Output the [x, y] coordinate of the center of the cell containing the given text.  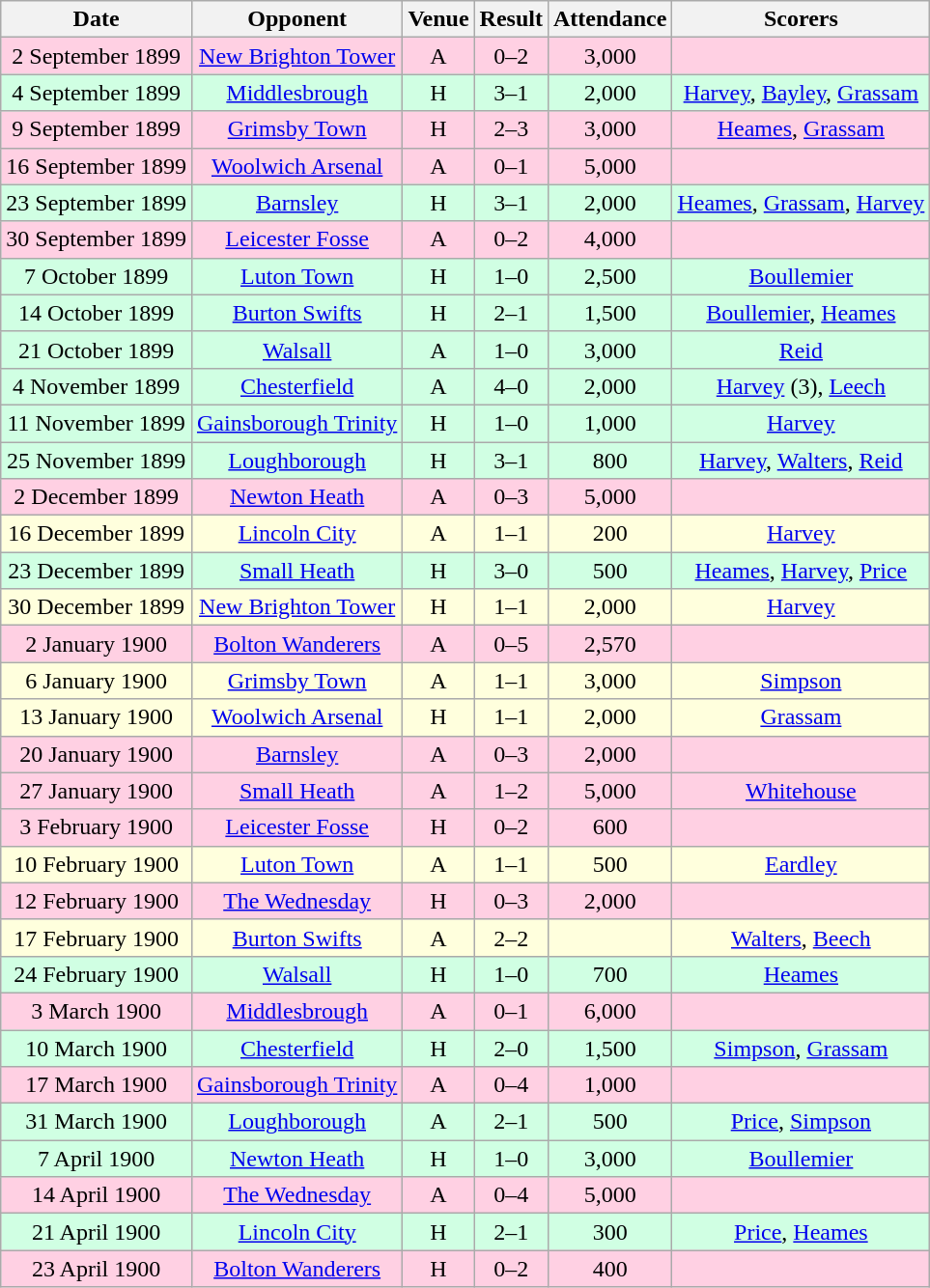
3 February 1900 [97, 827]
16 December 1899 [97, 534]
31 March 1900 [97, 1122]
Simpson, Grassam [802, 1048]
17 March 1900 [97, 1085]
1–2 [511, 791]
30 December 1899 [97, 607]
4–0 [511, 386]
23 December 1899 [97, 571]
6 January 1900 [97, 681]
10 March 1900 [97, 1048]
Price, Heames [802, 1232]
800 [609, 461]
Heames, Grassam, Harvey [802, 203]
17 February 1900 [97, 938]
4,000 [609, 239]
30 September 1899 [97, 239]
Harvey, Bayley, Grassam [802, 93]
Reid [802, 350]
2 September 1899 [97, 56]
4 November 1899 [97, 386]
7 October 1899 [97, 276]
4 September 1899 [97, 93]
16 September 1899 [97, 166]
Harvey, Walters, Reid [802, 461]
2,500 [609, 276]
23 September 1899 [97, 203]
600 [609, 827]
400 [609, 1269]
Heames [802, 974]
0–5 [511, 644]
7 April 1900 [97, 1159]
2–3 [511, 129]
6,000 [609, 1011]
10 February 1900 [97, 864]
23 April 1900 [97, 1269]
Price, Simpson [802, 1122]
2–0 [511, 1048]
Attendance [609, 19]
Venue [438, 19]
11 November 1899 [97, 423]
Whitehouse [802, 791]
Harvey (3), Leech [802, 386]
13 January 1900 [97, 717]
700 [609, 974]
300 [609, 1232]
Eardley [802, 864]
14 October 1899 [97, 313]
Opponent [296, 19]
3 March 1900 [97, 1011]
2–2 [511, 938]
200 [609, 534]
25 November 1899 [97, 461]
Heames, Grassam [802, 129]
12 February 1900 [97, 901]
21 April 1900 [97, 1232]
Result [511, 19]
14 April 1900 [97, 1195]
20 January 1900 [97, 754]
Walters, Beech [802, 938]
2 January 1900 [97, 644]
Heames, Harvey, Price [802, 571]
Date [97, 19]
2,570 [609, 644]
3–0 [511, 571]
Scorers [802, 19]
21 October 1899 [97, 350]
Boullemier, Heames [802, 313]
Grassam [802, 717]
Simpson [802, 681]
27 January 1900 [97, 791]
2 December 1899 [97, 497]
9 September 1899 [97, 129]
24 February 1900 [97, 974]
